From the cell containing the given text, extract its center point as [x, y] coordinate. 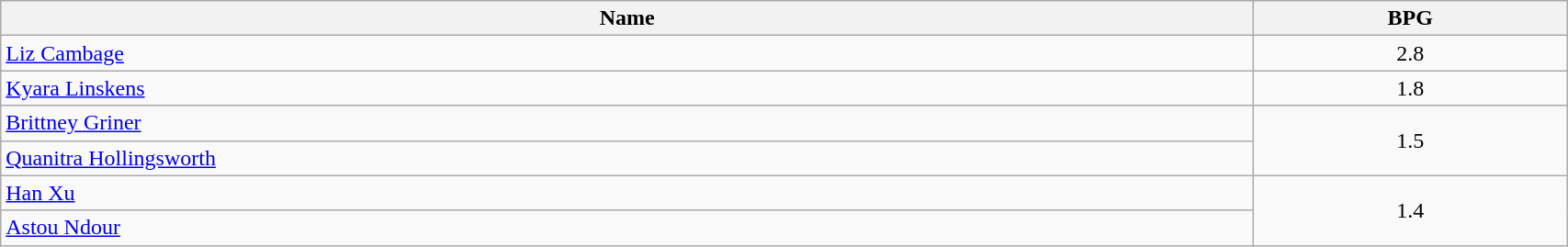
Quanitra Hollingsworth [627, 158]
Name [627, 18]
Kyara Linskens [627, 88]
1.4 [1411, 210]
1.5 [1411, 140]
Brittney Griner [627, 123]
2.8 [1411, 53]
BPG [1411, 18]
Han Xu [627, 193]
Astou Ndour [627, 228]
1.8 [1411, 88]
Liz Cambage [627, 53]
